Output the [x, y] coordinate of the center of the cell containing the given text.  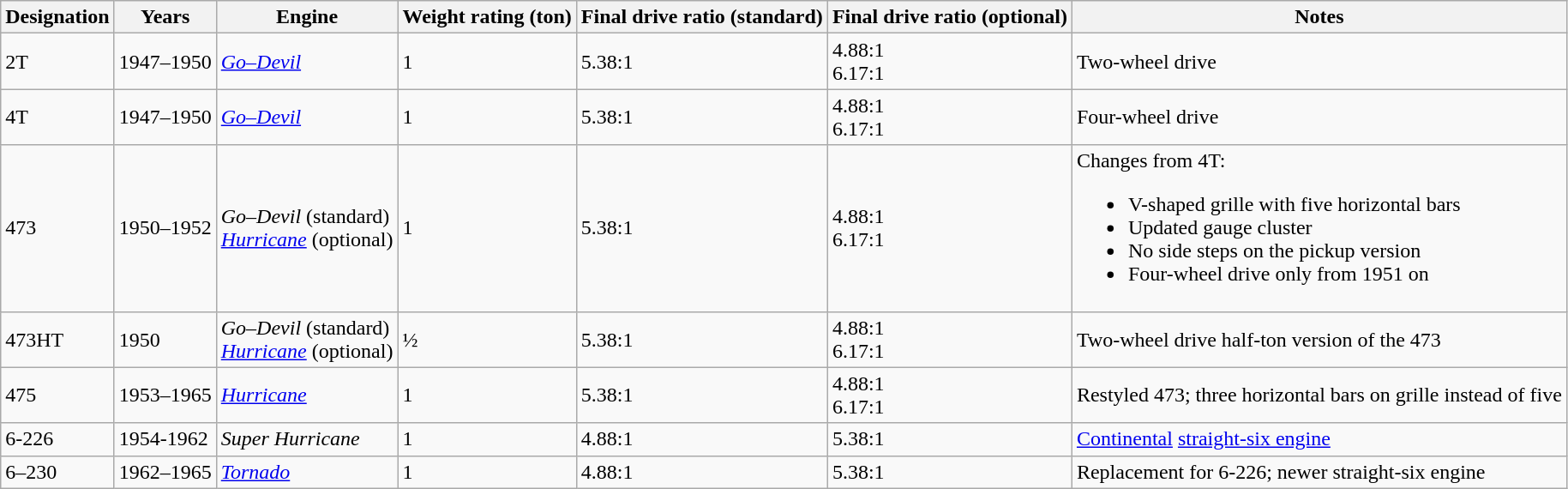
Two-wheel drive half-ton version of the 473 [1319, 340]
Two-wheel drive [1319, 62]
6-226 [57, 439]
Super Hurricane [307, 439]
1954-1962 [165, 439]
Restyled 473; three horizontal bars on grille instead of five [1319, 395]
Changes from 4T:V-shaped grille with five horizontal barsUpdated gauge clusterNo side steps on the pickup versionFour-wheel drive only from 1951 on [1319, 228]
½ [487, 340]
Replacement for 6-226; newer straight-six engine [1319, 472]
Tornado [307, 472]
Weight rating (ton) [487, 17]
Designation [57, 17]
6–230 [57, 472]
1950 [165, 340]
473HT [57, 340]
Notes [1319, 17]
1962–1965 [165, 472]
Years [165, 17]
Continental straight-six engine [1319, 439]
Engine [307, 17]
4T [57, 117]
Hurricane [307, 395]
475 [57, 395]
1950–1952 [165, 228]
473 [57, 228]
Final drive ratio (standard) [701, 17]
Final drive ratio (optional) [950, 17]
2T [57, 62]
1953–1965 [165, 395]
Four-wheel drive [1319, 117]
